Find where the given text appears and provide that cell's center as [x, y] coordinate. 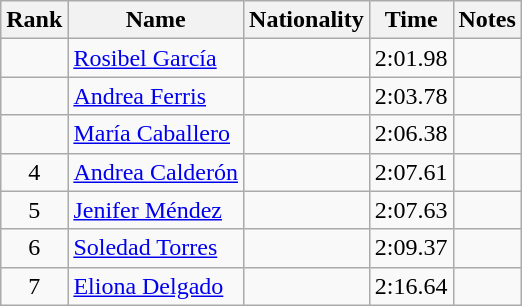
7 [34, 286]
Notes [487, 20]
Rank [34, 20]
2:01.98 [411, 58]
2:07.61 [411, 172]
2:16.64 [411, 286]
2:03.78 [411, 96]
Nationality [307, 20]
Jenifer Méndez [156, 210]
2:09.37 [411, 248]
Eliona Delgado [156, 286]
6 [34, 248]
Time [411, 20]
María Caballero [156, 134]
2:06.38 [411, 134]
Soledad Torres [156, 248]
Andrea Ferris [156, 96]
2:07.63 [411, 210]
Rosibel García [156, 58]
5 [34, 210]
4 [34, 172]
Andrea Calderón [156, 172]
Name [156, 20]
